Capture the cell that displays the provided text and extract its [X, Y] central coordinate. 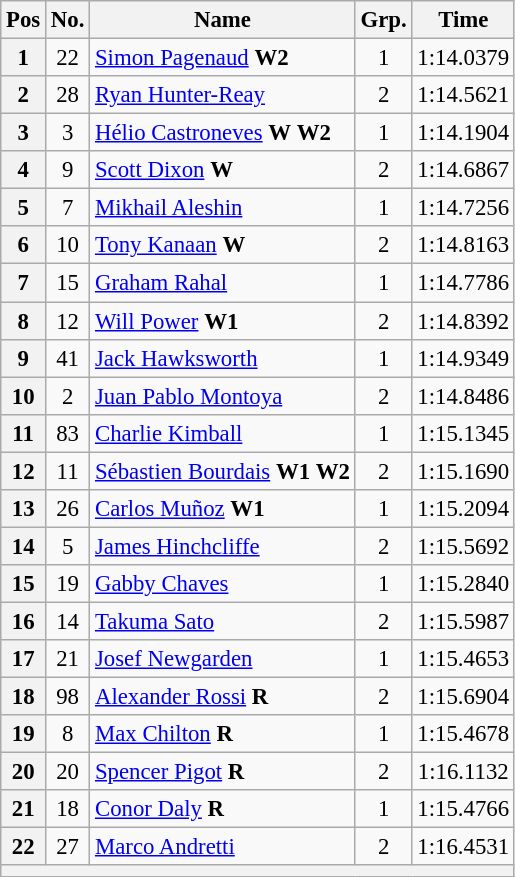
Name [223, 20]
Josef Newgarden [223, 659]
1:14.8163 [463, 245]
83 [68, 433]
28 [68, 95]
Juan Pablo Montoya [223, 396]
1:15.2840 [463, 584]
1:14.0379 [463, 58]
1:14.7256 [463, 208]
Takuma Sato [223, 621]
No. [68, 20]
1:15.4766 [463, 809]
1:14.7786 [463, 283]
Alexander Rossi R [223, 697]
1:16.1132 [463, 772]
1:14.8486 [463, 396]
Hélio Castroneves W W2 [223, 133]
Max Chilton R [223, 734]
1:15.2094 [463, 509]
James Hinchcliffe [223, 546]
26 [68, 509]
1:14.5621 [463, 95]
Time [463, 20]
1:14.1904 [463, 133]
1:14.9349 [463, 358]
1:14.8392 [463, 321]
17 [24, 659]
1:15.5987 [463, 621]
4 [24, 170]
Marco Andretti [223, 847]
Conor Daly R [223, 809]
Tony Kanaan W [223, 245]
Grp. [384, 20]
Pos [24, 20]
Scott Dixon W [223, 170]
Spencer Pigot R [223, 772]
Will Power W1 [223, 321]
1:15.4653 [463, 659]
Ryan Hunter-Reay [223, 95]
Carlos Muñoz W1 [223, 509]
1:15.1345 [463, 433]
6 [24, 245]
Charlie Kimball [223, 433]
Mikhail Aleshin [223, 208]
1:15.4678 [463, 734]
13 [24, 509]
1:15.6904 [463, 697]
27 [68, 847]
1:15.5692 [463, 546]
Sébastien Bourdais W1 W2 [223, 471]
1:16.4531 [463, 847]
Jack Hawksworth [223, 358]
Simon Pagenaud W2 [223, 58]
41 [68, 358]
Graham Rahal [223, 283]
Gabby Chaves [223, 584]
16 [24, 621]
98 [68, 697]
1:14.6867 [463, 170]
1:15.1690 [463, 471]
